Pinpoint the cell where the given text exists, returning its [x, y] midpoint coordinate. 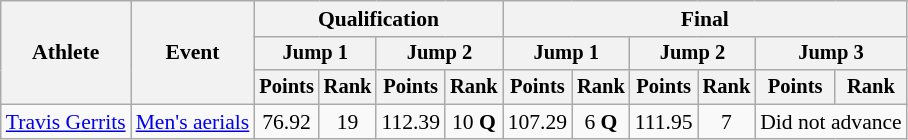
Athlete [66, 52]
111.95 [664, 122]
19 [348, 122]
112.39 [410, 122]
Final [705, 19]
Men's aerials [193, 122]
Qualification [378, 19]
Jump 3 [831, 54]
Event [193, 52]
Did not advance [831, 122]
107.29 [538, 122]
76.92 [286, 122]
6 Q [601, 122]
10 Q [474, 122]
Travis Gerrits [66, 122]
7 [727, 122]
